Return the (X, Y) coordinate for the center point of the cell that contains the specified text.  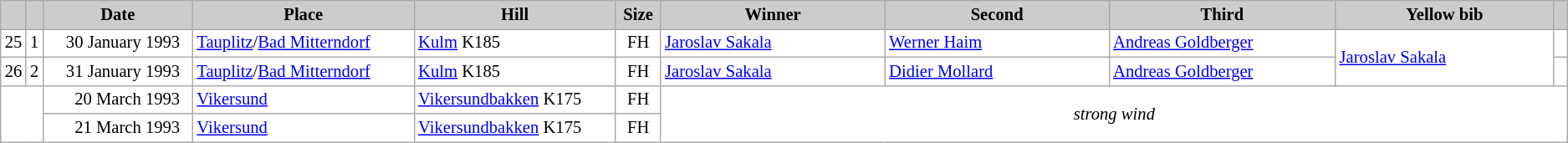
1 (34, 43)
2 (34, 71)
strong wind (1114, 114)
26 (13, 71)
Place (303, 14)
25 (13, 43)
Date (117, 14)
Hill (515, 14)
Second (997, 14)
Third (1222, 14)
21 March 1993 (117, 128)
20 March 1993 (117, 100)
Yellow bib (1445, 14)
Didier Mollard (997, 71)
Size (638, 14)
31 January 1993 (117, 71)
Werner Haim (997, 43)
Winner (773, 14)
30 January 1993 (117, 43)
